Provide the (x, y) coordinate of the cell's center where the given text is located.  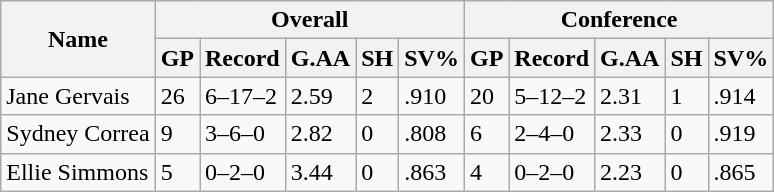
Sydney Correa (78, 134)
6 (486, 134)
.808 (432, 134)
.914 (741, 96)
20 (486, 96)
4 (486, 172)
2.23 (630, 172)
Conference (618, 20)
Ellie Simmons (78, 172)
6–17–2 (243, 96)
5 (177, 172)
5–12–2 (552, 96)
.919 (741, 134)
.865 (741, 172)
2.33 (630, 134)
2.31 (630, 96)
Overall (310, 20)
2.82 (320, 134)
1 (686, 96)
2 (378, 96)
3–6–0 (243, 134)
2–4–0 (552, 134)
.863 (432, 172)
2.59 (320, 96)
Jane Gervais (78, 96)
3.44 (320, 172)
9 (177, 134)
Name (78, 39)
.910 (432, 96)
26 (177, 96)
